Scan for the cell matching the given text and deliver its [x, y] coordinate at center. 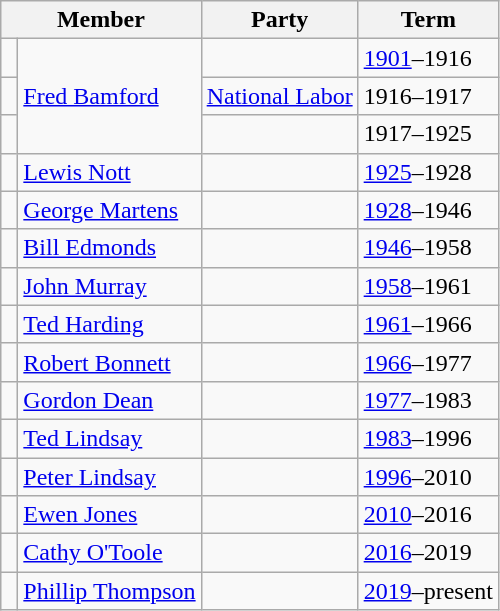
Ted Lindsay [110, 438]
Term [428, 20]
1928–1946 [428, 210]
1901–1916 [428, 58]
2019–present [428, 591]
Ewen Jones [110, 515]
1983–1996 [428, 438]
National Labor [280, 96]
1977–1983 [428, 400]
Cathy O'Toole [110, 553]
Peter Lindsay [110, 477]
2010–2016 [428, 515]
Bill Edmonds [110, 248]
George Martens [110, 210]
Ted Harding [110, 324]
1917–1925 [428, 134]
1996–2010 [428, 477]
Robert Bonnett [110, 362]
Party [280, 20]
Lewis Nott [110, 172]
1966–1977 [428, 362]
Member [101, 20]
Gordon Dean [110, 400]
1958–1961 [428, 286]
1946–1958 [428, 248]
John Murray [110, 286]
1961–1966 [428, 324]
1925–1928 [428, 172]
Fred Bamford [110, 96]
1916–1917 [428, 96]
Phillip Thompson [110, 591]
2016–2019 [428, 553]
